Capture the cell that displays the provided text and extract its [X, Y] central coordinate. 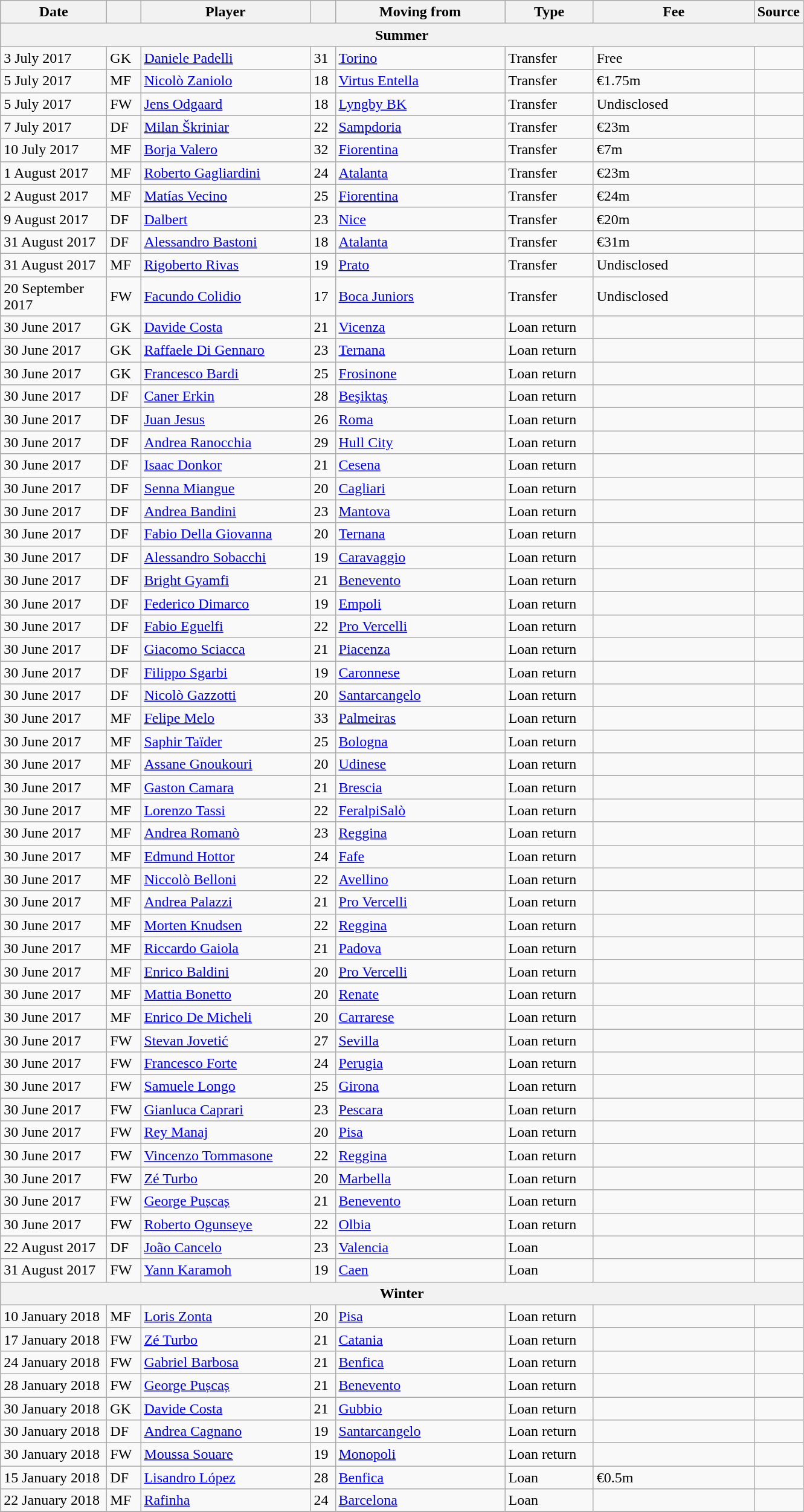
Sampdoria [420, 127]
Source [778, 12]
Juan Jesus [226, 419]
Loris Zonta [226, 1316]
Catania [420, 1339]
Samuele Longo [226, 1087]
Olbia [420, 1224]
Nice [420, 219]
Jens Odgaard [226, 104]
Bologna [420, 741]
Fafe [420, 856]
Vicenza [420, 328]
Facundo Colidio [226, 296]
9 August 2017 [54, 219]
Girona [420, 1087]
Morten Knudsen [226, 925]
Alessandro Bastoni [226, 242]
€31m [674, 242]
Player [226, 12]
Enrico De Micheli [226, 1017]
Lorenzo Tassi [226, 810]
Piacenza [420, 649]
Enrico Baldini [226, 971]
33 [323, 719]
FeralpiSalò [420, 810]
Sevilla [420, 1040]
Palmeiras [420, 719]
15 January 2018 [54, 1478]
22 August 2017 [54, 1247]
Filippo Sgarbi [226, 673]
Andrea Romanò [226, 833]
Daniele Padelli [226, 58]
17 January 2018 [54, 1339]
Lyngby BK [420, 104]
Borja Valero [226, 150]
Date [54, 12]
32 [323, 150]
Free [674, 58]
Niccolò Belloni [226, 879]
Caronnese [420, 673]
3 July 2017 [54, 58]
Padova [420, 948]
Andrea Ranocchia [226, 442]
Barcelona [420, 1501]
1 August 2017 [54, 173]
Mattia Bonetto [226, 994]
Senna Miangue [226, 488]
27 [323, 1040]
Avellino [420, 879]
Stevan Jovetić [226, 1040]
Caen [420, 1270]
31 [323, 58]
24 January 2018 [54, 1362]
Lisandro López [226, 1478]
Assane Gnoukouri [226, 764]
Matías Vecino [226, 196]
Gaston Camara [226, 787]
Roma [420, 419]
Gianluca Caprari [226, 1110]
€7m [674, 150]
Boca Juniors [420, 296]
Roberto Ogunseye [226, 1224]
Renate [420, 994]
Beşiktaş [420, 396]
Winter [402, 1293]
Fee [674, 12]
Dalbert [226, 219]
Giacomo Sciacca [226, 649]
Andrea Bandini [226, 511]
Andrea Palazzi [226, 902]
Mantova [420, 511]
Fabio Della Giovanna [226, 534]
João Cancelo [226, 1247]
€0.5m [674, 1478]
2 August 2017 [54, 196]
Nicolò Zaniolo [226, 81]
Alessandro Sobacchi [226, 557]
20 September 2017 [54, 296]
Fabio Eguelfi [226, 626]
Rafinha [226, 1501]
Empoli [420, 603]
Nicolò Gazzotti [226, 696]
Hull City [420, 442]
Gabriel Barbosa [226, 1362]
Marbella [420, 1178]
10 January 2018 [54, 1316]
Rey Manaj [226, 1132]
Rigoberto Rivas [226, 265]
10 July 2017 [54, 150]
Gubbio [420, 1409]
Pescara [420, 1110]
Francesco Bardi [226, 373]
Perugia [420, 1064]
26 [323, 419]
€1.75m [674, 81]
Brescia [420, 787]
Felipe Melo [226, 719]
Francesco Forte [226, 1064]
Caravaggio [420, 557]
17 [323, 296]
Prato [420, 265]
Edmund Hottor [226, 856]
Monopoli [420, 1455]
Type [549, 12]
Udinese [420, 764]
Virtus Entella [420, 81]
Vincenzo Tommasone [226, 1155]
Raffaele Di Gennaro [226, 351]
Andrea Cagnano [226, 1432]
Milan Škriniar [226, 127]
Isaac Donkor [226, 465]
Carrarese [420, 1017]
28 January 2018 [54, 1385]
Valencia [420, 1247]
Roberto Gagliardini [226, 173]
7 July 2017 [54, 127]
Moving from [420, 12]
Riccardo Gaiola [226, 948]
Federico Dimarco [226, 603]
Frosinone [420, 373]
Summer [402, 35]
€24m [674, 196]
Cagliari [420, 488]
Moussa Souare [226, 1455]
Yann Karamoh [226, 1270]
29 [323, 442]
Cesena [420, 465]
Torino [420, 58]
€20m [674, 219]
Caner Erkin [226, 396]
Bright Gyamfi [226, 580]
22 January 2018 [54, 1501]
Saphir Taïder [226, 741]
